Identify which cell holds the provided text, then report its (X, Y) central coordinate. 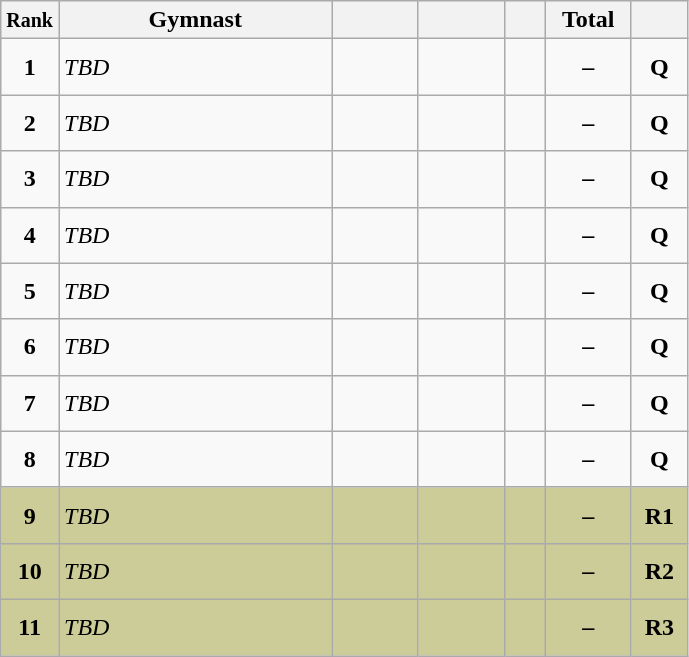
R2 (659, 571)
Gymnast (195, 20)
R1 (659, 515)
7 (30, 403)
9 (30, 515)
4 (30, 235)
6 (30, 347)
R3 (659, 627)
5 (30, 291)
Rank (30, 20)
Total (588, 20)
2 (30, 123)
8 (30, 459)
1 (30, 67)
10 (30, 571)
3 (30, 179)
11 (30, 627)
